Detect which cell encompasses the target text, then output its (X, Y) center coordinate. 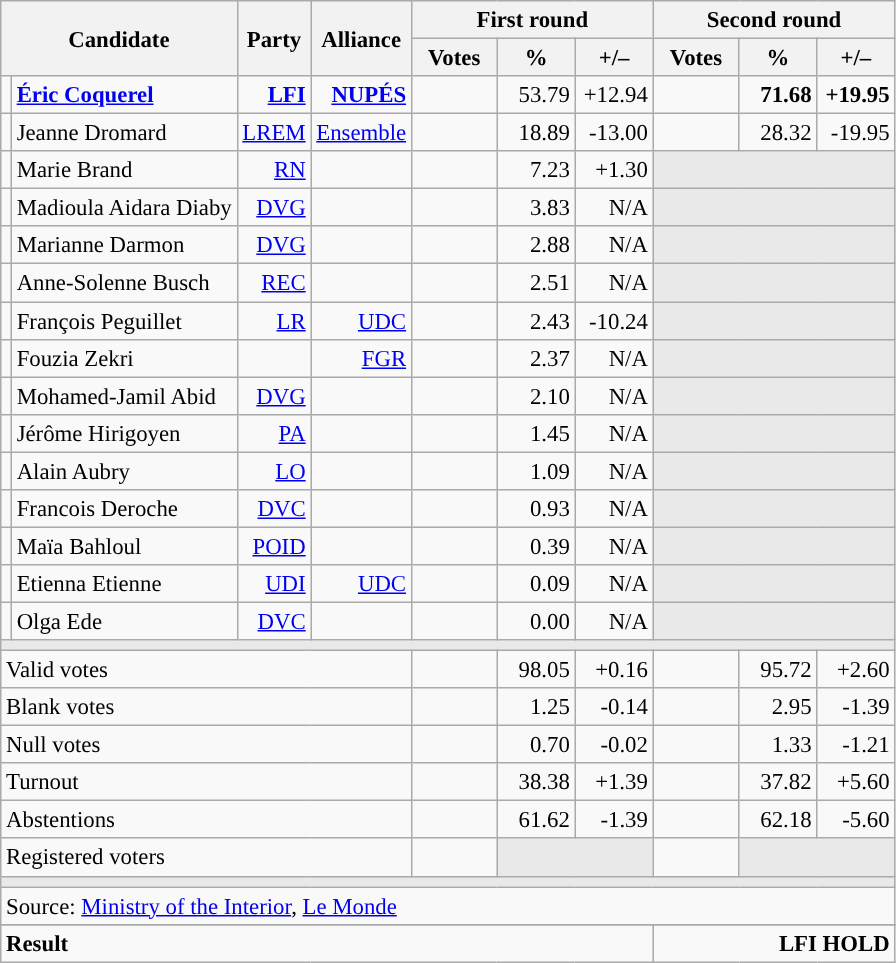
François Peguillet (124, 321)
Mohamed-Jamil Abid (124, 396)
+1.39 (614, 782)
Candidate (119, 38)
+0.16 (614, 670)
Source: Ministry of the Interior, Le Monde (448, 906)
2.43 (536, 321)
Maïa Bahloul (124, 546)
NUPÉS (361, 95)
0.70 (536, 745)
2.88 (536, 245)
Result (327, 943)
-13.00 (614, 133)
Party (274, 38)
UDI (274, 584)
RN (274, 170)
Anne-Solenne Busch (124, 283)
PA (274, 433)
Blank votes (206, 707)
0.93 (536, 509)
98.05 (536, 670)
Abstentions (206, 820)
0.00 (536, 621)
Olga Ede (124, 621)
1.45 (536, 433)
2.95 (778, 707)
Madioula Aidara Diaby (124, 208)
Éric Coquerel (124, 95)
+5.60 (856, 782)
-5.60 (856, 820)
Marianne Darmon (124, 245)
Jeanne Dromard (124, 133)
1.33 (778, 745)
Fouzia Zekri (124, 358)
Jérôme Hirigoyen (124, 433)
+1.30 (614, 170)
37.82 (778, 782)
Ensemble (361, 133)
Registered voters (206, 858)
LFI HOLD (774, 943)
Francois Deroche (124, 509)
+12.94 (614, 95)
1.25 (536, 707)
REC (274, 283)
POID (274, 546)
+19.95 (856, 95)
-19.95 (856, 133)
Alliance (361, 38)
53.79 (536, 95)
Etienna Etienne (124, 584)
7.23 (536, 170)
3.83 (536, 208)
-0.02 (614, 745)
LREM (274, 133)
18.89 (536, 133)
LO (274, 471)
95.72 (778, 670)
LFI (274, 95)
Second round (774, 20)
FGR (361, 358)
61.62 (536, 820)
Turnout (206, 782)
-0.14 (614, 707)
62.18 (778, 820)
0.09 (536, 584)
Null votes (206, 745)
First round (532, 20)
Alain Aubry (124, 471)
2.37 (536, 358)
38.38 (536, 782)
28.32 (778, 133)
LR (274, 321)
-1.21 (856, 745)
Marie Brand (124, 170)
0.39 (536, 546)
2.51 (536, 283)
2.10 (536, 396)
-10.24 (614, 321)
+2.60 (856, 670)
Valid votes (206, 670)
71.68 (778, 95)
1.09 (536, 471)
